Return the (X, Y) coordinate for the center point of the cell that contains the specified text.  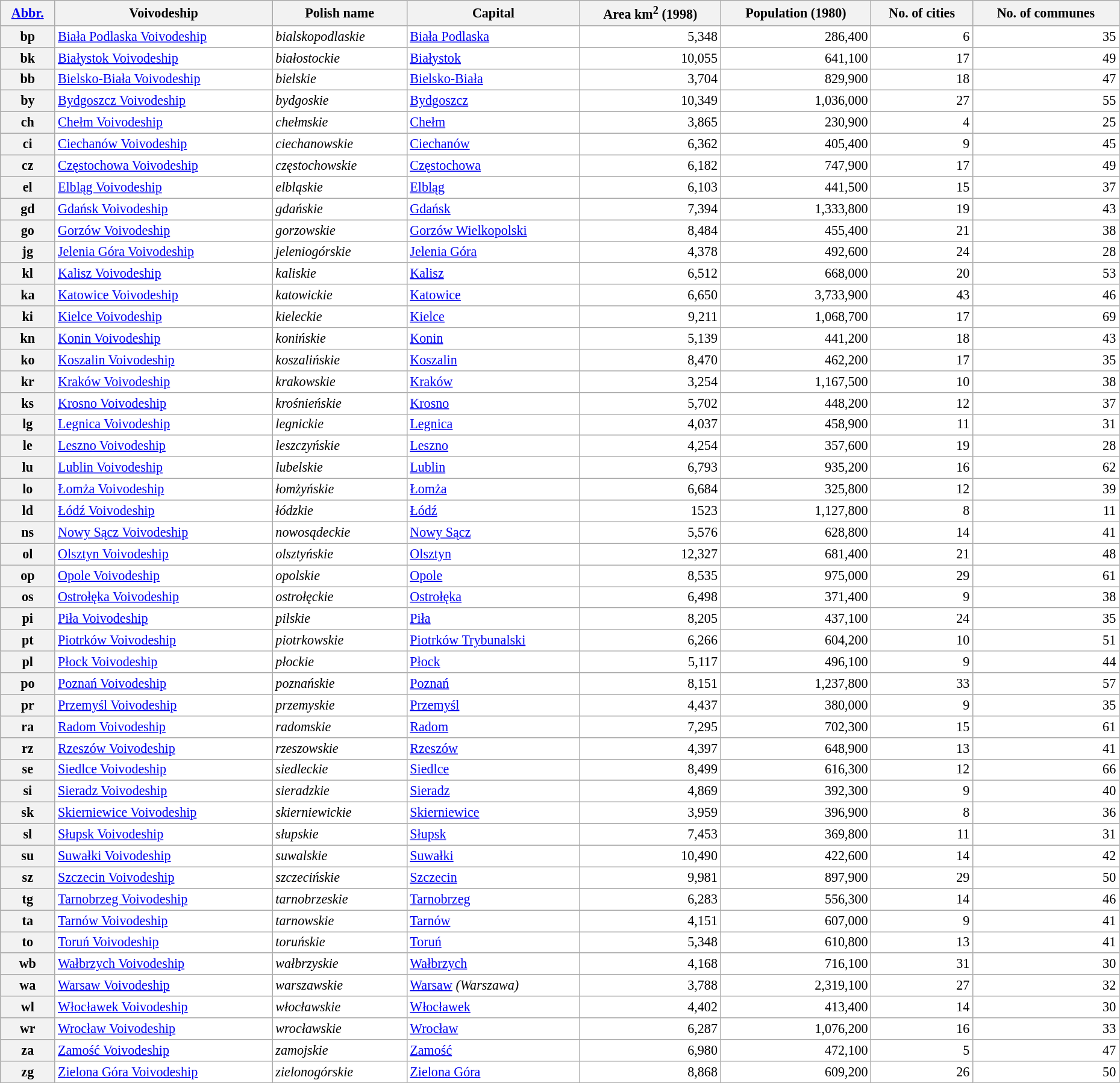
7,453 (651, 834)
Tarnów Voivodeship (164, 920)
8,499 (651, 770)
Słupsk Voivodeship (164, 834)
1,333,800 (796, 209)
Kielce (493, 317)
os (28, 597)
1,068,700 (796, 317)
lo (28, 489)
za (28, 1050)
325,800 (796, 489)
słupskie (340, 834)
55 (1046, 101)
9,211 (651, 317)
Suwałki Voivodeship (164, 856)
jeleniogórskie (340, 252)
10,055 (651, 58)
Toruń (493, 942)
6,266 (651, 640)
ki (28, 317)
8,151 (651, 684)
by (28, 101)
Capital (493, 13)
szczecińskie (340, 878)
Katowice Voivodeship (164, 295)
6,287 (651, 1029)
8,205 (651, 619)
bydgoskie (340, 101)
Siedlce (493, 770)
Chełm Voivodeship (164, 122)
5,702 (651, 403)
48 (1046, 554)
Łódź (493, 511)
610,800 (796, 942)
Chełm (493, 122)
Warsaw (Warszawa) (493, 985)
897,900 (796, 878)
4,397 (651, 748)
4,402 (651, 1007)
Gorzów Wielkopolski (493, 230)
6,650 (651, 295)
472,100 (796, 1050)
51 (1046, 640)
nowosądeckie (340, 532)
tarnobrzeskie (340, 899)
458,900 (796, 425)
716,100 (796, 964)
legnickie (340, 425)
8,535 (651, 575)
bp (28, 36)
5,117 (651, 662)
Konin (493, 339)
8,470 (651, 360)
6,362 (651, 144)
jg (28, 252)
380,000 (796, 705)
rz (28, 748)
607,000 (796, 920)
3,733,900 (796, 295)
3,788 (651, 985)
Łomża (493, 489)
7,295 (651, 726)
Abbr. (28, 13)
Gdańsk Voivodeship (164, 209)
455,400 (796, 230)
pl (28, 662)
Przemyśl (493, 705)
Sieradz Voivodeship (164, 791)
Population (1980) (796, 13)
Jelenia Góra Voivodeship (164, 252)
Koszalin Voivodeship (164, 360)
39 (1046, 489)
Poznań (493, 684)
Skierniewice Voivodeship (164, 813)
częstochowskie (340, 166)
40 (1046, 791)
kn (28, 339)
1,076,200 (796, 1029)
Lublin (493, 467)
Olsztyn Voivodeship (164, 554)
rzeszowskie (340, 748)
Szczecin (493, 878)
Rzeszów (493, 748)
747,900 (796, 166)
609,200 (796, 1072)
le (28, 446)
białostockie (340, 58)
556,300 (796, 899)
Włocławek (493, 1007)
4,168 (651, 964)
Radom Voivodeship (164, 726)
681,400 (796, 554)
Łomża Voivodeship (164, 489)
krośnieńskie (340, 403)
sl (28, 834)
12,327 (651, 554)
4,037 (651, 425)
kr (28, 381)
Piotrków Voivodeship (164, 640)
Opole (493, 575)
4,378 (651, 252)
8,484 (651, 230)
6,512 (651, 273)
Legnica (493, 425)
Lublin Voivodeship (164, 467)
9,981 (651, 878)
44 (1046, 662)
62 (1046, 467)
Elbląg (493, 187)
go (28, 230)
5,576 (651, 532)
Ciechanów Voivodeship (164, 144)
Bielsko-Biała (493, 80)
ld (28, 511)
3,959 (651, 813)
975,000 (796, 575)
Olsztyn (493, 554)
op (28, 575)
pt (28, 640)
3,704 (651, 80)
przemyskie (340, 705)
45 (1046, 144)
Siedlce Voivodeship (164, 770)
441,200 (796, 339)
wr (28, 1029)
8,868 (651, 1072)
ci (28, 144)
ns (28, 532)
sz (28, 878)
poznańskie (340, 684)
4 (922, 122)
492,600 (796, 252)
warszawskie (340, 985)
3,865 (651, 122)
Tarnobrzeg Voivodeship (164, 899)
wb (28, 964)
lu (28, 467)
Częstochowa (493, 166)
230,900 (796, 122)
zielonogórskie (340, 1072)
Elbląg Voivodeship (164, 187)
No. of communes (1046, 13)
20 (922, 273)
ko (28, 360)
Voivodeship (164, 13)
6,103 (651, 187)
2,319,100 (796, 985)
66 (1046, 770)
tarnowskie (340, 920)
po (28, 684)
7,394 (651, 209)
Nowy Sącz (493, 532)
Wałbrzych (493, 964)
bialskopodlaskie (340, 36)
sk (28, 813)
Nowy Sącz Voivodeship (164, 532)
lg (28, 425)
siedleckie (340, 770)
wałbrzyskie (340, 964)
Kraków (493, 381)
1,237,800 (796, 684)
Bydgoszcz Voivodeship (164, 101)
6 (922, 36)
4,254 (651, 446)
gdańskie (340, 209)
Kalisz Voivodeship (164, 273)
ka (28, 295)
496,100 (796, 662)
bk (28, 58)
422,600 (796, 856)
Kraków Voivodeship (164, 381)
Zamość Voivodeship (164, 1050)
Warsaw Voivodeship (164, 985)
6,793 (651, 467)
elbląskie (340, 187)
392,300 (796, 791)
Ostrołęka Voivodeship (164, 597)
chełmskie (340, 122)
413,400 (796, 1007)
Katowice (493, 295)
to (28, 942)
Ostrołęka (493, 597)
Piła (493, 619)
371,400 (796, 597)
skierniewickie (340, 813)
Wrocław Voivodeship (164, 1029)
Szczecin Voivodeship (164, 878)
69 (1046, 317)
36 (1046, 813)
Zielona Góra (493, 1072)
6,283 (651, 899)
Skierniewice (493, 813)
604,200 (796, 640)
No. of cities (922, 13)
6,182 (651, 166)
leszczyńskie (340, 446)
Konin Voivodeship (164, 339)
Przemyśl Voivodeship (164, 705)
opolskie (340, 575)
Koszalin (493, 360)
Opole Voivodeship (164, 575)
Płock (493, 662)
25 (1046, 122)
Wałbrzych Voivodeship (164, 964)
1,036,000 (796, 101)
Radom (493, 726)
Piotrków Trybunalski (493, 640)
Sieradz (493, 791)
pilskie (340, 619)
gd (28, 209)
kaliskie (340, 273)
Piła Voivodeship (164, 619)
4,437 (651, 705)
ostrołęckie (340, 597)
53 (1046, 273)
toruńskie (340, 942)
el (28, 187)
ciechanowskie (340, 144)
1523 (651, 511)
ol (28, 554)
Białystok (493, 58)
437,100 (796, 619)
Area km2 (1998) (651, 13)
Kielce Voivodeship (164, 317)
6,684 (651, 489)
1,127,800 (796, 511)
Bydgoszcz (493, 101)
396,900 (796, 813)
krakowskie (340, 381)
sieradzkie (340, 791)
pr (28, 705)
Jelenia Góra (493, 252)
Ciechanów (493, 144)
Zielona Góra Voivodeship (164, 1072)
Toruń Voivodeship (164, 942)
448,200 (796, 403)
wl (28, 1007)
6,498 (651, 597)
405,400 (796, 144)
286,400 (796, 36)
łomżyńskie (340, 489)
10,349 (651, 101)
koszalińskie (340, 360)
Płock Voivodeship (164, 662)
Krosno Voivodeship (164, 403)
wrocławskie (340, 1029)
Rzeszów Voivodeship (164, 748)
lubelskie (340, 467)
Tarnobrzeg (493, 899)
łódzkie (340, 511)
gorzowskie (340, 230)
olsztyńskie (340, 554)
ch (28, 122)
kieleckie (340, 317)
Polish name (340, 13)
bb (28, 80)
Poznań Voivodeship (164, 684)
Słupsk (493, 834)
ks (28, 403)
Częstochowa Voivodeship (164, 166)
Suwałki (493, 856)
wa (28, 985)
ra (28, 726)
616,300 (796, 770)
5,139 (651, 339)
katowickie (340, 295)
628,800 (796, 532)
Leszno Voivodeship (164, 446)
1,167,500 (796, 381)
829,900 (796, 80)
piotrkowskie (340, 640)
4,869 (651, 791)
bielskie (340, 80)
42 (1046, 856)
Biała Podlaska (493, 36)
Biała Podlaska Voivodeship (164, 36)
Kalisz (493, 273)
935,200 (796, 467)
Tarnów (493, 920)
26 (922, 1072)
5 (922, 1050)
Gdańsk (493, 209)
pi (28, 619)
Bielsko-Biała Voivodeship (164, 80)
641,100 (796, 58)
441,500 (796, 187)
4,151 (651, 920)
se (28, 770)
462,200 (796, 360)
ta (28, 920)
10,490 (651, 856)
Gorzów Voivodeship (164, 230)
Leszno (493, 446)
3,254 (651, 381)
zamojskie (340, 1050)
Białystok Voivodeship (164, 58)
Włocławek Voivodeship (164, 1007)
32 (1046, 985)
702,300 (796, 726)
648,900 (796, 748)
włocławskie (340, 1007)
konińskie (340, 339)
su (28, 856)
płockie (340, 662)
57 (1046, 684)
668,000 (796, 273)
Zamość (493, 1050)
6,980 (651, 1050)
suwalskie (340, 856)
Krosno (493, 403)
zg (28, 1072)
369,800 (796, 834)
si (28, 791)
tg (28, 899)
Wrocław (493, 1029)
kl (28, 273)
cz (28, 166)
radomskie (340, 726)
Łódź Voivodeship (164, 511)
Legnica Voivodeship (164, 425)
357,600 (796, 446)
